From the cell containing the given text, extract its center point as (x, y) coordinate. 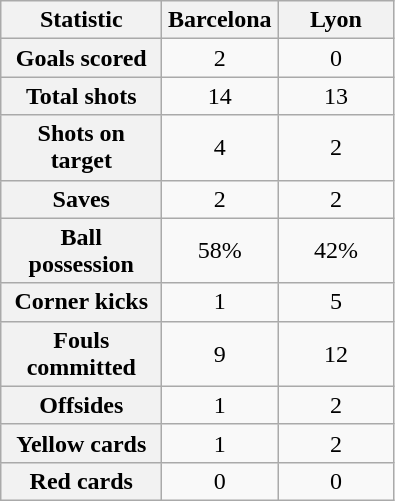
12 (336, 354)
14 (220, 96)
Goals scored (82, 58)
4 (220, 148)
5 (336, 302)
58% (220, 250)
Barcelona (220, 20)
Fouls committed (82, 354)
Offsides (82, 405)
42% (336, 250)
Total shots (82, 96)
Ball possession (82, 250)
13 (336, 96)
Corner kicks (82, 302)
Statistic (82, 20)
Lyon (336, 20)
9 (220, 354)
Shots on target (82, 148)
Yellow cards (82, 443)
Red cards (82, 481)
Saves (82, 199)
